Extract the [x, y] coordinate from the center of the cell holding the provided text.  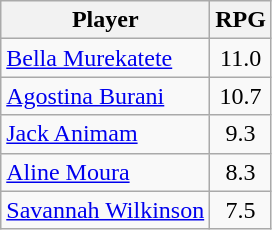
10.7 [241, 96]
Jack Animam [106, 134]
Player [106, 20]
Savannah Wilkinson [106, 210]
Aline Moura [106, 172]
7.5 [241, 210]
8.3 [241, 172]
11.0 [241, 58]
Agostina Burani [106, 96]
9.3 [241, 134]
RPG [241, 20]
Bella Murekatete [106, 58]
